For the text-containing cell, return its midpoint in (X, Y) coordinate format. 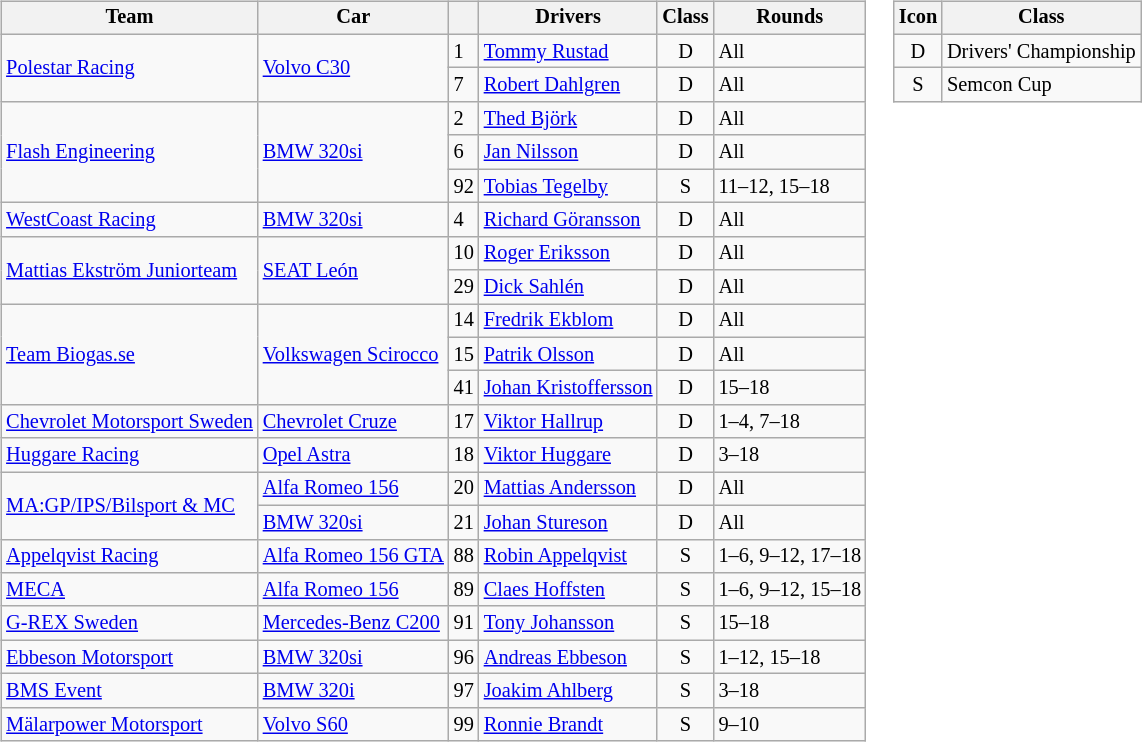
Ebbeson Motorsport (130, 657)
9–10 (790, 724)
Opel Astra (354, 455)
Mattias Ekström Juniorteam (130, 270)
Drivers' Championship (1042, 51)
Car (354, 18)
Tommy Rustad (568, 51)
14 (464, 321)
Joakim Ahlberg (568, 691)
1–6, 9–12, 17–18 (790, 556)
2 (464, 119)
1 (464, 51)
Richard Göransson (568, 220)
MECA (130, 590)
20 (464, 489)
10 (464, 253)
11–12, 15–18 (790, 186)
96 (464, 657)
Patrik Olsson (568, 354)
Johan Kristoffersson (568, 388)
Chevrolet Cruze (354, 422)
Polestar Racing (130, 68)
92 (464, 186)
Appelqvist Racing (130, 556)
Thed Björk (568, 119)
G-REX Sweden (130, 623)
Volvo S60 (354, 724)
1–4, 7–18 (790, 422)
Viktor Hallrup (568, 422)
18 (464, 455)
Tony Johansson (568, 623)
21 (464, 522)
1–6, 9–12, 15–18 (790, 590)
WestCoast Racing (130, 220)
97 (464, 691)
Viktor Huggare (568, 455)
MA:GP/IPS/Bilsport & MC (130, 506)
Team Biogas.se (130, 354)
SEAT León (354, 270)
Tobias Tegelby (568, 186)
Volvo C30 (354, 68)
Johan Stureson (568, 522)
Roger Eriksson (568, 253)
Mälarpower Motorsport (130, 724)
Huggare Racing (130, 455)
BMW 320i (354, 691)
1–12, 15–18 (790, 657)
Icon (918, 18)
Robin Appelqvist (568, 556)
Fredrik Ekblom (568, 321)
BMS Event (130, 691)
15 (464, 354)
4 (464, 220)
Semcon Cup (1042, 85)
41 (464, 388)
Rounds (790, 18)
Dick Sahlén (568, 287)
Team (130, 18)
Volkswagen Scirocco (354, 354)
Andreas Ebbeson (568, 657)
17 (464, 422)
Mattias Andersson (568, 489)
Chevrolet Motorsport Sweden (130, 422)
Ronnie Brandt (568, 724)
Mercedes-Benz C200 (354, 623)
Flash Engineering (130, 152)
89 (464, 590)
88 (464, 556)
Robert Dahlgren (568, 85)
29 (464, 287)
Drivers (568, 18)
Alfa Romeo 156 GTA (354, 556)
Jan Nilsson (568, 152)
99 (464, 724)
6 (464, 152)
91 (464, 623)
Claes Hoffsten (568, 590)
7 (464, 85)
